Return [X, Y] of the center of cell containing provided text 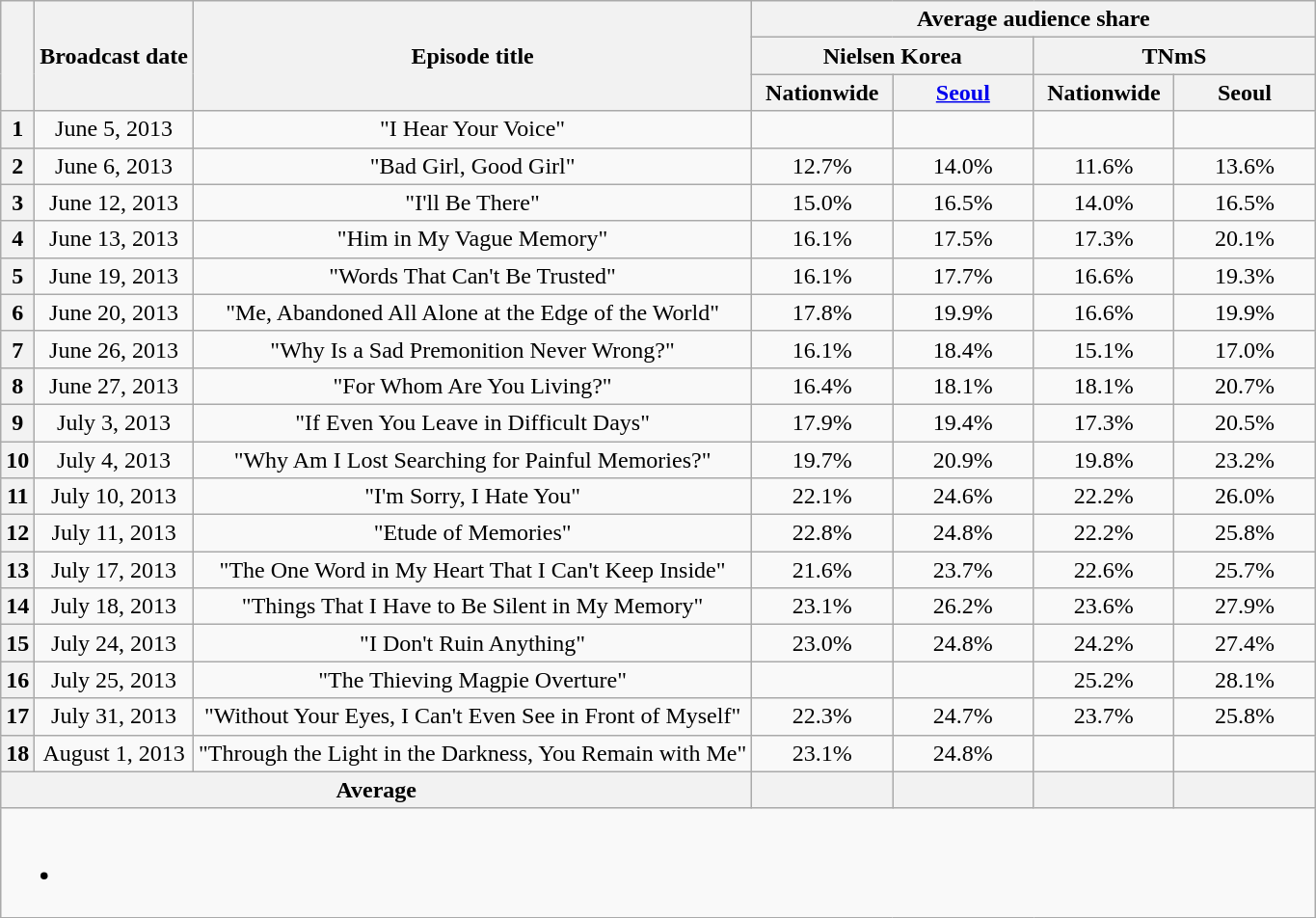
8 [17, 386]
21.6% [822, 570]
26.2% [963, 607]
"Without Your Eyes, I Can't Even See in Front of Myself" [472, 716]
June 12, 2013 [114, 202]
July 25, 2013 [114, 680]
24.6% [963, 497]
Average [376, 790]
"The One Word in My Heart That I Can't Keep Inside" [472, 570]
17.7% [963, 276]
"I'll Be There" [472, 202]
20.7% [1245, 386]
11.6% [1104, 166]
18 [17, 753]
17.5% [963, 239]
TNmS [1174, 56]
16 [17, 680]
20.9% [963, 460]
22.8% [822, 533]
June 6, 2013 [114, 166]
20.1% [1245, 239]
June 5, 2013 [114, 129]
18.4% [963, 349]
13 [17, 570]
17.0% [1245, 349]
15.0% [822, 202]
Broadcast date [114, 56]
July 31, 2013 [114, 716]
3 [17, 202]
22.6% [1104, 570]
"The Thieving Magpie Overture" [472, 680]
Nielsen Korea [893, 56]
July 3, 2013 [114, 422]
7 [17, 349]
26.0% [1245, 497]
13.6% [1245, 166]
June 27, 2013 [114, 386]
14 [17, 607]
"I Don't Ruin Anything" [472, 643]
23.0% [822, 643]
Episode title [472, 56]
24.7% [963, 716]
"Etude of Memories" [472, 533]
June 19, 2013 [114, 276]
27.4% [1245, 643]
June 20, 2013 [114, 312]
17.9% [822, 422]
4 [17, 239]
July 4, 2013 [114, 460]
"For Whom Are You Living?" [472, 386]
"I Hear Your Voice" [472, 129]
5 [17, 276]
19.7% [822, 460]
"If Even You Leave in Difficult Days" [472, 422]
6 [17, 312]
25.7% [1245, 570]
12.7% [822, 166]
25.2% [1104, 680]
17.8% [822, 312]
July 18, 2013 [114, 607]
20.5% [1245, 422]
June 13, 2013 [114, 239]
1 [17, 129]
22.3% [822, 716]
23.2% [1245, 460]
16.4% [822, 386]
Average audience share [1034, 19]
"Words That Can't Be Trusted" [472, 276]
July 10, 2013 [114, 497]
12 [17, 533]
"Through the Light in the Darkness, You Remain with Me" [472, 753]
24.2% [1104, 643]
28.1% [1245, 680]
"Why Is a Sad Premonition Never Wrong?" [472, 349]
22.1% [822, 497]
19.8% [1104, 460]
August 1, 2013 [114, 753]
11 [17, 497]
10 [17, 460]
"Why Am I Lost Searching for Painful Memories?" [472, 460]
23.6% [1104, 607]
19.3% [1245, 276]
2 [17, 166]
"I'm Sorry, I Hate You" [472, 497]
"Him in My Vague Memory" [472, 239]
19.4% [963, 422]
15.1% [1104, 349]
July 11, 2013 [114, 533]
17 [17, 716]
July 24, 2013 [114, 643]
27.9% [1245, 607]
"Bad Girl, Good Girl" [472, 166]
"Things That I Have to Be Silent in My Memory" [472, 607]
"Me, Abandoned All Alone at the Edge of the World" [472, 312]
June 26, 2013 [114, 349]
9 [17, 422]
15 [17, 643]
July 17, 2013 [114, 570]
